Detect which cell encompasses the target text, then output its [x, y] center coordinate. 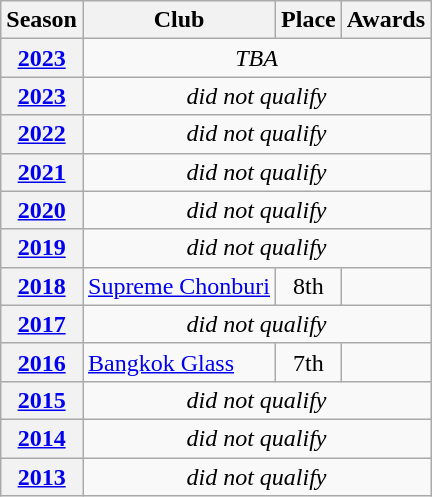
2014 [42, 438]
2015 [42, 400]
8th [309, 286]
Bangkok Glass [178, 362]
Place [309, 20]
Awards [386, 20]
Season [42, 20]
TBA [256, 58]
7th [309, 362]
2019 [42, 248]
2018 [42, 286]
2022 [42, 134]
2021 [42, 172]
2017 [42, 324]
Supreme Chonburi [178, 286]
Club [178, 20]
2013 [42, 477]
2016 [42, 362]
2020 [42, 210]
